Identify which cell holds the provided text, then report its (x, y) central coordinate. 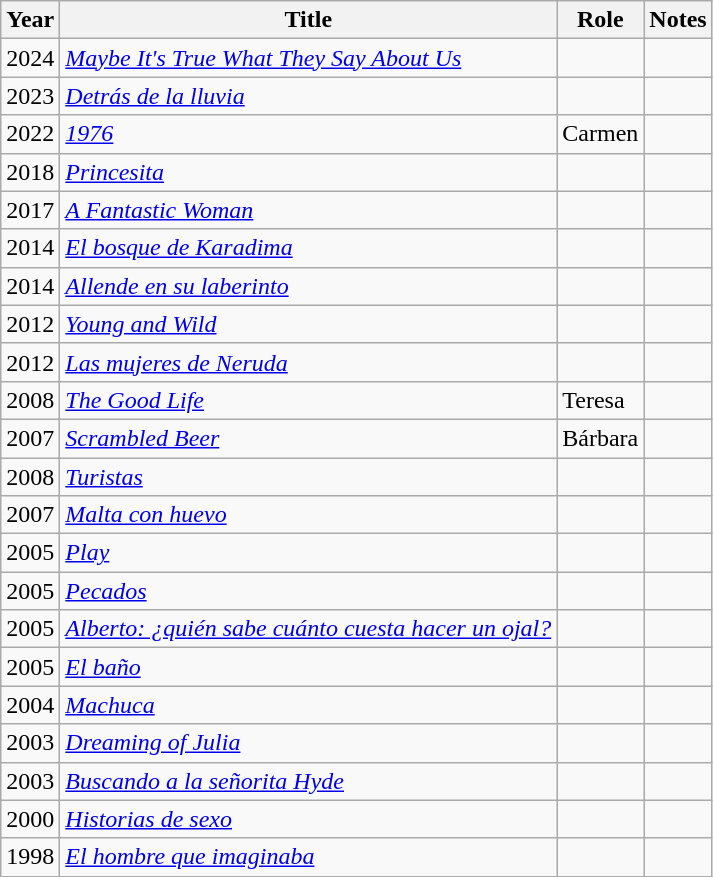
The Good Life (308, 400)
A Fantastic Woman (308, 210)
Scrambled Beer (308, 438)
2004 (30, 705)
Buscando a la señorita Hyde (308, 781)
Role (600, 20)
Allende en su laberinto (308, 286)
Dreaming of Julia (308, 743)
Princesita (308, 172)
1998 (30, 857)
2023 (30, 96)
Teresa (600, 400)
El hombre que imaginaba (308, 857)
El baño (308, 667)
Bárbara (600, 438)
Title (308, 20)
Las mujeres de Neruda (308, 362)
Alberto: ¿quién sabe cuánto cuesta hacer un ojal? (308, 629)
1976 (308, 134)
Notes (678, 20)
Play (308, 553)
2000 (30, 819)
Year (30, 20)
2024 (30, 58)
El bosque de Karadima (308, 248)
Maybe It's True What They Say About Us (308, 58)
2018 (30, 172)
Young and Wild (308, 324)
2017 (30, 210)
Malta con huevo (308, 515)
Detrás de la lluvia (308, 96)
Carmen (600, 134)
2022 (30, 134)
Machuca (308, 705)
Historias de sexo (308, 819)
Turistas (308, 477)
Pecados (308, 591)
